Determine the (x, y) coordinate at the center of the cell enclosing the given text.  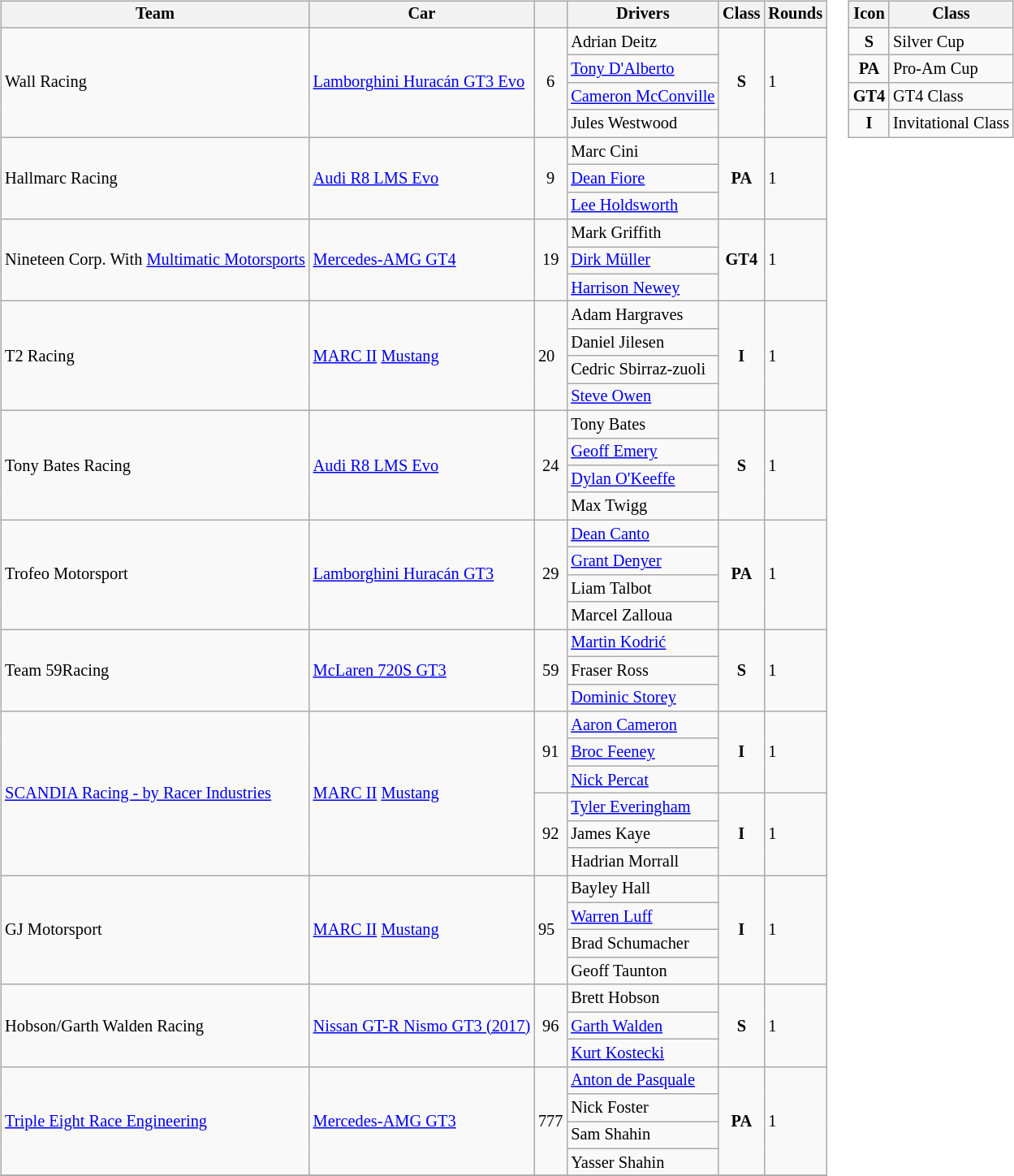
Tony D'Alberto (643, 69)
Dominic Storey (643, 698)
Marcel Zalloua (643, 616)
Marc Cini (643, 151)
Drivers (643, 15)
Hobson/Garth Walden Racing (154, 1025)
9 (550, 179)
Nick Percat (643, 780)
Cedric Sbirraz-zuoli (643, 370)
20 (550, 356)
Hadrian Morrall (643, 862)
GJ Motorsport (154, 931)
SCANDIA Racing - by Racer Industries (154, 793)
Warren Luff (643, 916)
Hallmarc Racing (154, 179)
Yasser Shahin (643, 1162)
Harrison Newey (643, 288)
24 (550, 465)
Liam Talbot (643, 588)
95 (550, 931)
McLaren 720S GT3 (422, 671)
Adrian Deitz (643, 41)
Wall Racing (154, 83)
Car (422, 15)
Mark Griffith (643, 233)
Tony Bates Racing (154, 465)
Fraser Ross (643, 670)
Max Twigg (643, 506)
Triple Eight Race Engineering (154, 1121)
92 (550, 835)
Pro-Am Cup (951, 69)
Bayley Hall (643, 889)
T2 Racing (154, 356)
Tony Bates (643, 424)
Geoff Taunton (643, 971)
Kurt Kostecki (643, 1053)
Lamborghini Huracán GT3 (422, 575)
Nineteen Corp. With Multimatic Motorsports (154, 260)
Dylan O'Keeffe (643, 479)
Tyler Everingham (643, 807)
Lamborghini Huracán GT3 Evo (422, 83)
Trofeo Motorsport (154, 575)
Team 59Racing (154, 671)
Silver Cup (951, 41)
Geoff Emery (643, 452)
Sam Shahin (643, 1135)
Aaron Cameron (643, 725)
Brett Hobson (643, 998)
59 (550, 671)
Dean Canto (643, 534)
Dean Fiore (643, 179)
Garth Walden (643, 1026)
Team (154, 15)
Martin Kodrić (643, 643)
James Kaye (643, 834)
Anton de Pasquale (643, 1080)
29 (550, 575)
Mercedes-AMG GT3 (422, 1121)
Invitational Class (951, 123)
Rounds (796, 15)
Brad Schumacher (643, 944)
Steve Owen (643, 397)
Mercedes-AMG GT4 (422, 260)
Adam Hargraves (643, 315)
Cameron McConville (643, 97)
91 (550, 752)
Broc Feeney (643, 752)
777 (550, 1121)
Grant Denyer (643, 561)
Nissan GT-R Nismo GT3 (2017) (422, 1025)
Nick Foster (643, 1108)
Lee Holdsworth (643, 205)
6 (550, 83)
19 (550, 260)
Daniel Jilesen (643, 343)
GT4 Class (951, 97)
Jules Westwood (643, 123)
96 (550, 1025)
Icon (869, 15)
Dirk Müller (643, 261)
